Search for the cell housing the specified text and yield its (X, Y) center coordinate. 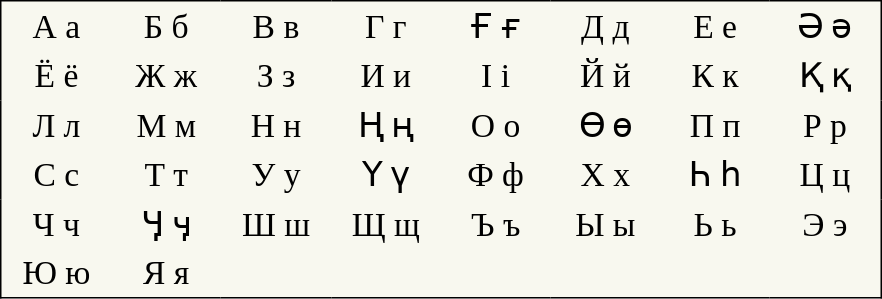
Ә ә (826, 26)
Ч ч (56, 225)
Х х (605, 175)
М м (166, 125)
Н н (276, 125)
Ъ ъ (496, 225)
Г г (386, 26)
Т т (166, 175)
Ц ц (826, 175)
Һ һ (715, 175)
Ы ы (605, 225)
Ь ь (715, 225)
Ӌ ӌ (166, 225)
Ш ш (276, 225)
Щ щ (386, 225)
Ж ж (166, 76)
У у (276, 175)
Ю ю (56, 274)
В в (276, 26)
Й й (605, 76)
Ф ф (496, 175)
Э э (826, 225)
Ү ү (386, 175)
К к (715, 76)
Ө ө (605, 125)
А а (56, 26)
С с (56, 175)
Л л (56, 125)
И и (386, 76)
П п (715, 125)
Я я (166, 274)
З з (276, 76)
Б б (166, 26)
Е е (715, 26)
Д д (605, 26)
Ё ё (56, 76)
Ғ ғ (496, 26)
I i (496, 76)
Р р (826, 125)
Ң ң (386, 125)
Қ қ (826, 76)
О о (496, 125)
